Pinpoint the cell where the given text exists, returning its (X, Y) midpoint coordinate. 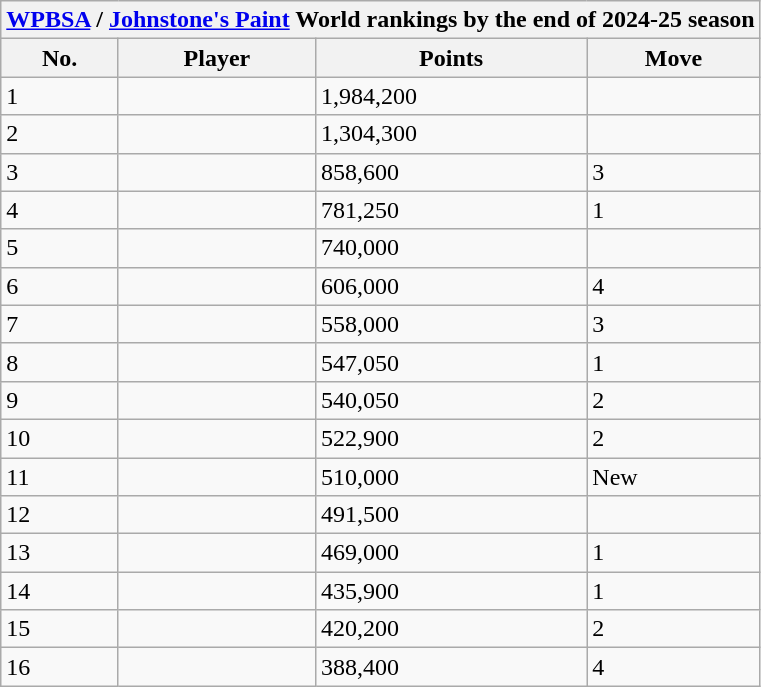
New (674, 477)
16 (60, 667)
WPBSA / Johnstone's Paint World rankings by the end of 2024-25 season (380, 20)
12 (60, 515)
1,984,200 (450, 96)
15 (60, 629)
510,000 (450, 477)
740,000 (450, 248)
Player (216, 58)
6 (60, 286)
14 (60, 591)
522,900 (450, 438)
13 (60, 553)
781,250 (450, 210)
5 (60, 248)
858,600 (450, 172)
9 (60, 400)
469,000 (450, 553)
420,200 (450, 629)
10 (60, 438)
547,050 (450, 362)
7 (60, 324)
11 (60, 477)
558,000 (450, 324)
540,050 (450, 400)
8 (60, 362)
Points (450, 58)
Move (674, 58)
1,304,300 (450, 134)
491,500 (450, 515)
435,900 (450, 591)
No. (60, 58)
388,400 (450, 667)
606,000 (450, 286)
